Output the [X, Y] coordinate of the center of the cell containing the given text.  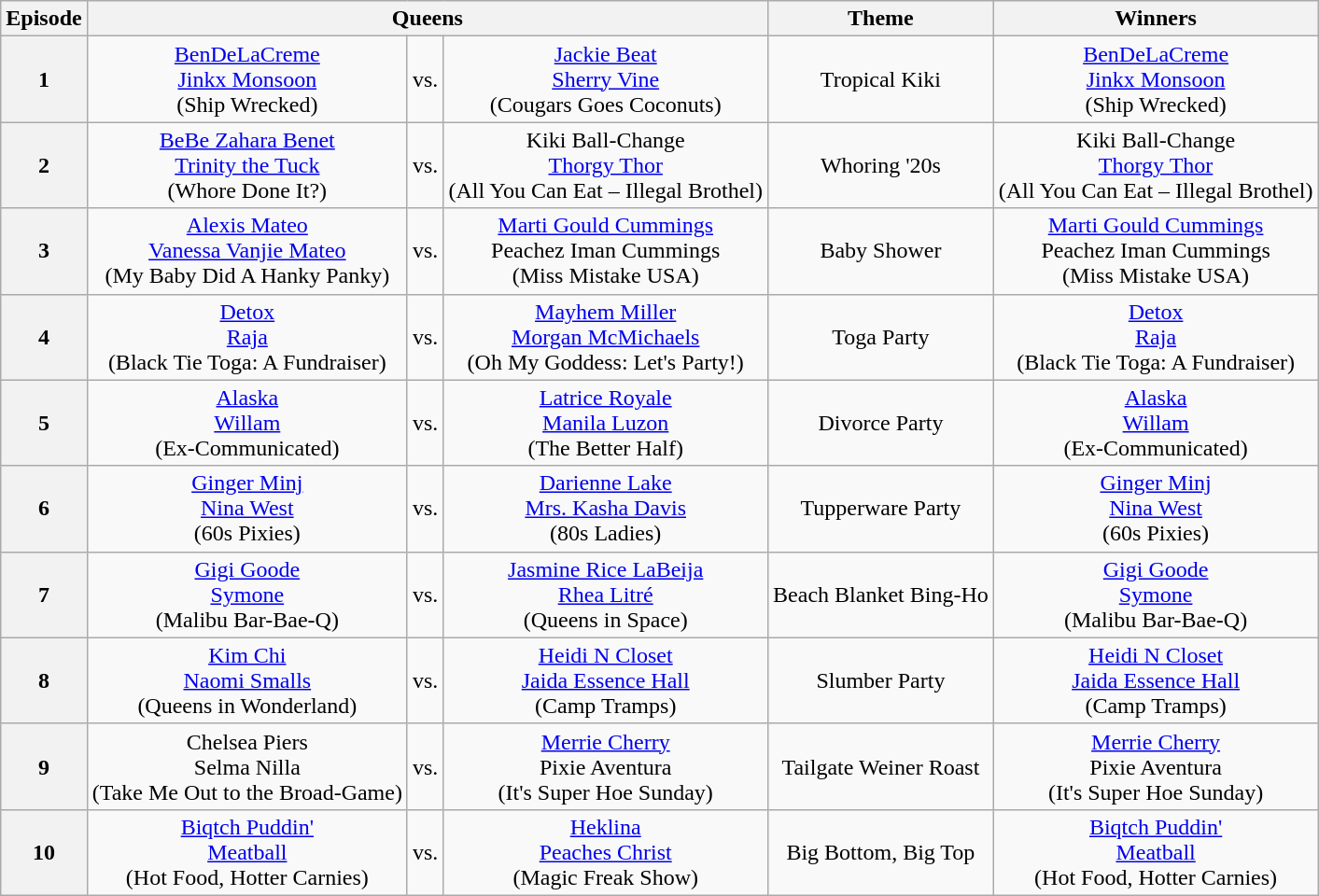
Beach Blanket Bing-Ho [881, 595]
Tupperware Party [881, 509]
Baby Shower [881, 251]
Big Bottom, Big Top [881, 852]
Kim ChiNaomi Smalls(Queens in Wonderland) [246, 680]
Tropical Kiki [881, 79]
Alexis MateoVanessa Vanjie Mateo(My Baby Did A Hanky Panky) [246, 251]
8 [44, 680]
Winners [1156, 19]
Theme [881, 19]
Jasmine Rice LaBeijaRhea Litré(Queens in Space) [606, 595]
7 [44, 595]
1 [44, 79]
9 [44, 766]
Mayhem MillerMorgan McMichaels(Oh My Goddess: Let's Party!) [606, 337]
10 [44, 852]
6 [44, 509]
HeklinaPeaches Christ(Magic Freak Show) [606, 852]
Latrice RoyaleManila Luzon(The Better Half) [606, 423]
3 [44, 251]
Episode [44, 19]
Divorce Party [881, 423]
Slumber Party [881, 680]
4 [44, 337]
Tailgate Weiner Roast [881, 766]
BeBe Zahara BenetTrinity the Tuck(Whore Done It?) [246, 165]
Whoring '20s [881, 165]
Darienne LakeMrs. Kasha Davis(80s Ladies) [606, 509]
Queens [428, 19]
Chelsea PiersSelma Nilla(Take Me Out to the Broad-Game) [246, 766]
2 [44, 165]
Jackie BeatSherry Vine(Cougars Goes Coconuts) [606, 79]
5 [44, 423]
Toga Party [881, 337]
